Return (X, Y) of the center of cell containing provided text 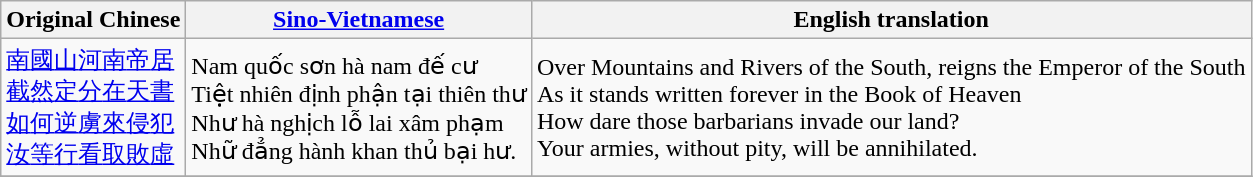
Nam quốc sơn hà nam đế cư Tiệt nhiên định phận tại thiên thư Như hà nghịch lỗ lai xâm phạm Nhữ đẳng hành khan thủ bại hư. (359, 108)
English translation (891, 20)
Sino-Vietnamese (359, 20)
南國山河南帝居截然定分在天書 如何逆虜來侵犯 汝等行看取敗虛 (94, 108)
Original Chinese (94, 20)
